From the cell containing the given text, extract its center point as [x, y] coordinate. 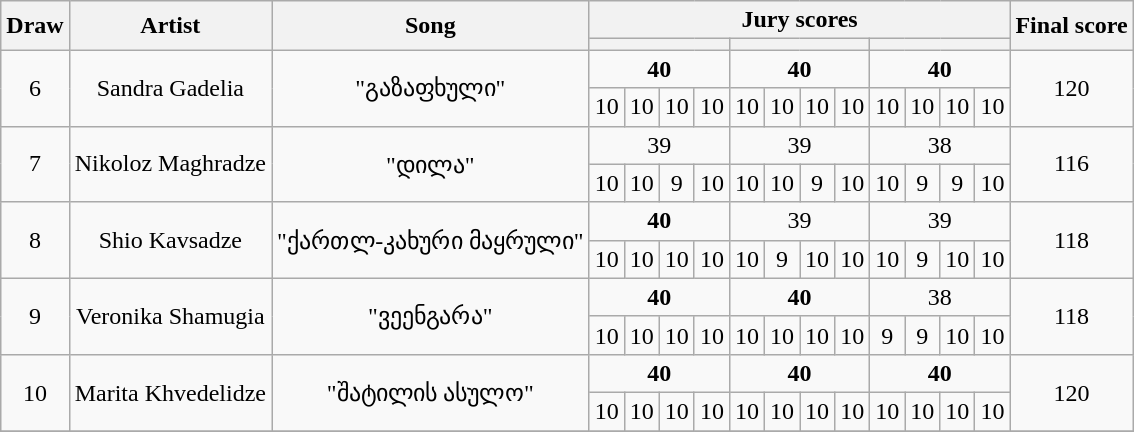
Draw [35, 26]
"გაზაფხული" [431, 88]
"ვეენგარა" [431, 316]
Sandra Gadelia [170, 88]
Artist [170, 26]
Jury scores [800, 20]
Final score [1072, 26]
116 [1072, 164]
Marita Khvedelidze [170, 392]
8 [35, 240]
Veronika Shamugia [170, 316]
Song [431, 26]
"შატილის ასულო" [431, 392]
"დილა" [431, 164]
Nikoloz Maghradze [170, 164]
"ქართლ-კახური მაყრული" [431, 240]
Shio Kavsadze [170, 240]
6 [35, 88]
7 [35, 164]
